Find where the given text appears and provide that cell's center as (x, y) coordinate. 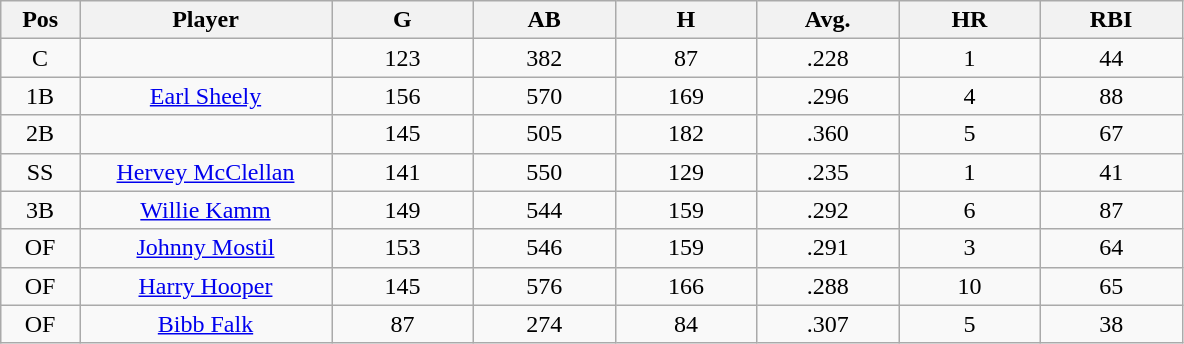
Player (206, 20)
Johnny Mostil (206, 248)
550 (544, 172)
4 (969, 96)
153 (403, 248)
.291 (828, 248)
141 (403, 172)
166 (686, 286)
2B (40, 134)
546 (544, 248)
123 (403, 58)
544 (544, 210)
6 (969, 210)
Hervey McClellan (206, 172)
.288 (828, 286)
84 (686, 324)
.296 (828, 96)
1B (40, 96)
.307 (828, 324)
HR (969, 20)
C (40, 58)
88 (1111, 96)
65 (1111, 286)
.292 (828, 210)
Harry Hooper (206, 286)
3 (969, 248)
67 (1111, 134)
169 (686, 96)
10 (969, 286)
505 (544, 134)
.228 (828, 58)
Bibb Falk (206, 324)
Avg. (828, 20)
Willie Kamm (206, 210)
H (686, 20)
382 (544, 58)
129 (686, 172)
Pos (40, 20)
576 (544, 286)
570 (544, 96)
41 (1111, 172)
.235 (828, 172)
3B (40, 210)
SS (40, 172)
44 (1111, 58)
AB (544, 20)
156 (403, 96)
Earl Sheely (206, 96)
149 (403, 210)
38 (1111, 324)
.360 (828, 134)
RBI (1111, 20)
64 (1111, 248)
G (403, 20)
274 (544, 324)
182 (686, 134)
